Scan for the cell matching the given text and deliver its (X, Y) coordinate at center. 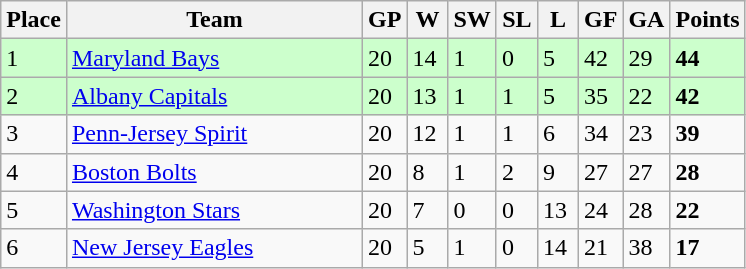
L (558, 20)
17 (708, 248)
SW (472, 20)
3 (34, 134)
39 (708, 134)
4 (34, 172)
29 (646, 58)
Albany Capitals (214, 96)
12 (428, 134)
34 (601, 134)
GA (646, 20)
44 (708, 58)
Boston Bolts (214, 172)
24 (601, 210)
38 (646, 248)
9 (558, 172)
W (428, 20)
8 (428, 172)
35 (601, 96)
Team (214, 20)
GF (601, 20)
21 (601, 248)
GP (385, 20)
Maryland Bays (214, 58)
New Jersey Eagles (214, 248)
Penn-Jersey Spirit (214, 134)
SL (516, 20)
Washington Stars (214, 210)
Place (34, 20)
7 (428, 210)
Points (708, 20)
23 (646, 134)
